Find where the given text appears and provide that cell's center as [x, y] coordinate. 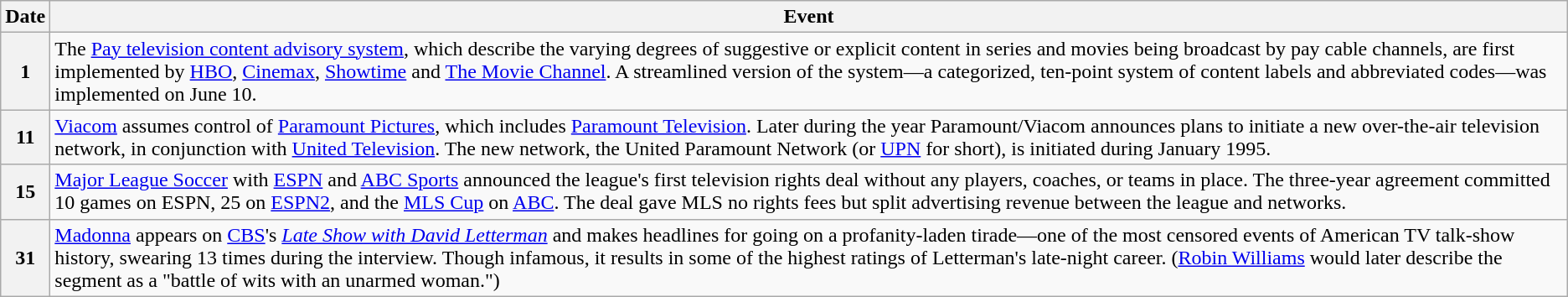
Event [809, 17]
15 [25, 191]
11 [25, 138]
1 [25, 71]
31 [25, 258]
Date [25, 17]
